Search for the cell housing the specified text and yield its [x, y] center coordinate. 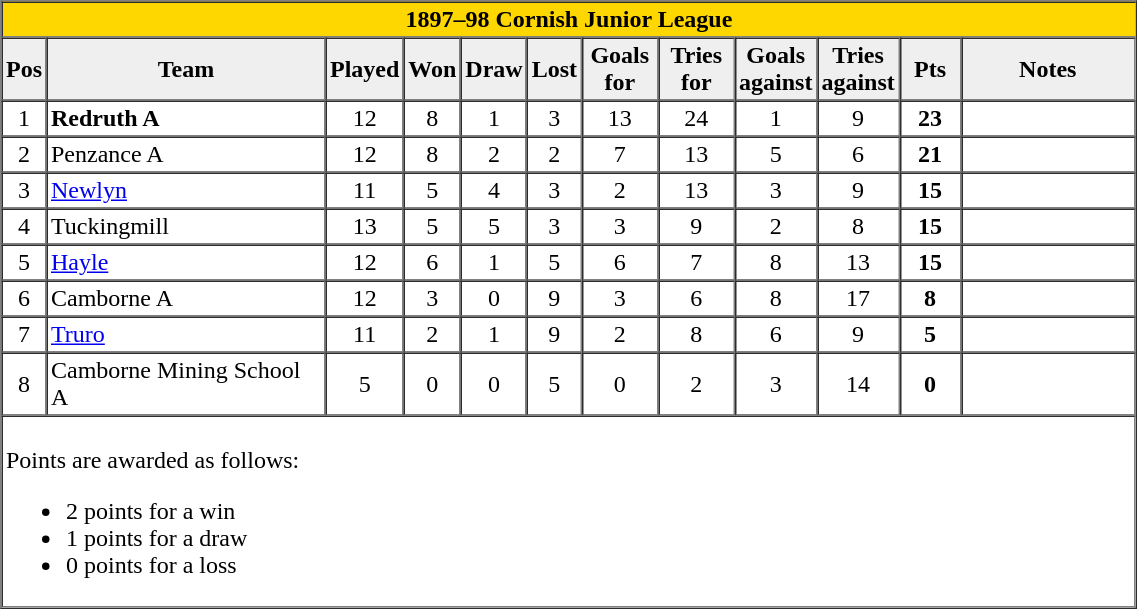
Hayle [186, 262]
Played [365, 70]
Penzance A [186, 154]
Tries against [858, 70]
Pts [930, 70]
1897–98 Cornish Junior League [568, 20]
23 [930, 118]
Goals for [620, 70]
Pos [24, 70]
21 [930, 154]
Tuckingmill [186, 226]
Goals against [776, 70]
14 [858, 384]
Camborne Mining School A [186, 384]
Team [186, 70]
Notes [1048, 70]
Tries for [696, 70]
24 [696, 118]
Newlyn [186, 190]
Lost [554, 70]
Points are awarded as follows:2 points for a win1 points for a draw0 points for a loss [568, 512]
17 [858, 298]
Draw [494, 70]
Truro [186, 334]
Camborne A [186, 298]
Redruth A [186, 118]
Won [432, 70]
